Capture the cell that displays the provided text and extract its (X, Y) central coordinate. 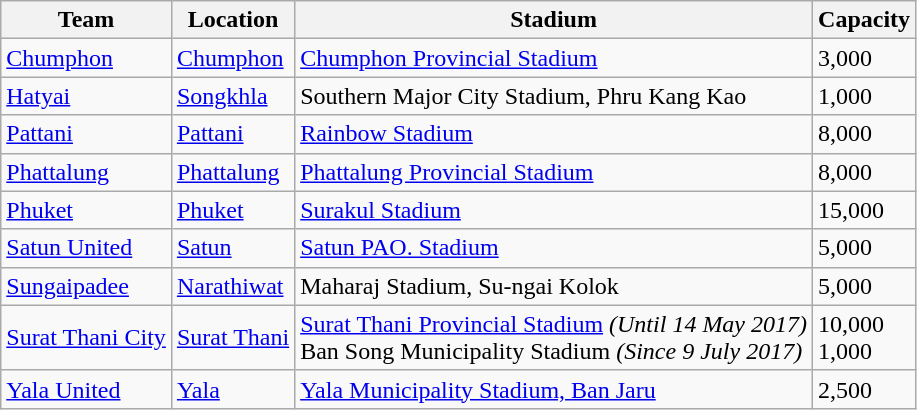
Phattalung Provincial Stadium (554, 172)
Team (86, 20)
3,000 (864, 58)
Satun United (86, 248)
Surat Thani Provincial Stadium (Until 14 May 2017)Ban Song Municipality Stadium (Since 9 July 2017) (554, 338)
Narathiwat (232, 286)
Satun PAO. Stadium (554, 248)
15,000 (864, 210)
Yala Municipality Stadium, Ban Jaru (554, 389)
Surat Thani (232, 338)
Songkhla (232, 96)
Surat Thani City (86, 338)
Chumphon Provincial Stadium (554, 58)
Yala United (86, 389)
Southern Major City Stadium, Phru Kang Kao (554, 96)
Surakul Stadium (554, 210)
Maharaj Stadium, Su-ngai Kolok (554, 286)
Stadium (554, 20)
10,0001,000 (864, 338)
Yala (232, 389)
Location (232, 20)
2,500 (864, 389)
Sungaipadee (86, 286)
Capacity (864, 20)
Hatyai (86, 96)
Rainbow Stadium (554, 134)
1,000 (864, 96)
Satun (232, 248)
